Detect which cell encompasses the target text, then output its [x, y] center coordinate. 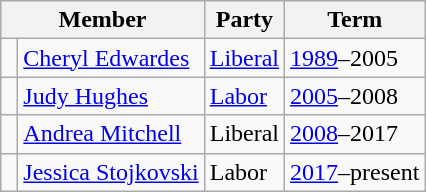
Member [102, 20]
Jessica Stojkovski [111, 172]
Cheryl Edwardes [111, 58]
Party [244, 20]
2017–present [355, 172]
Judy Hughes [111, 96]
Term [355, 20]
Andrea Mitchell [111, 134]
1989–2005 [355, 58]
2005–2008 [355, 96]
2008–2017 [355, 134]
